Find where the given text appears and provide that cell's center as (X, Y) coordinate. 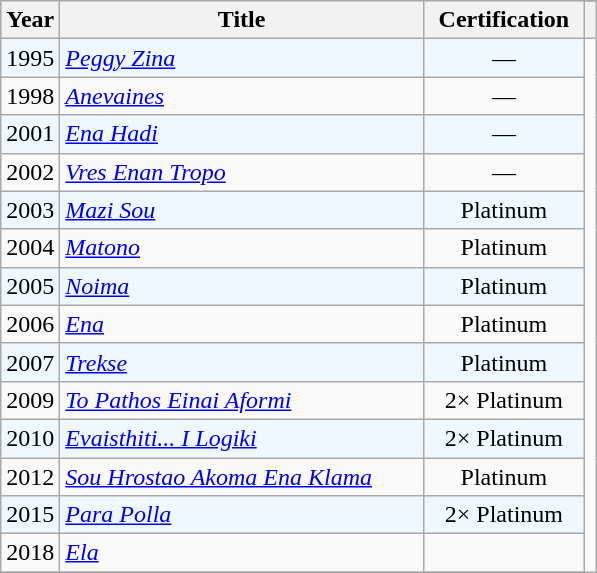
2006 (30, 324)
Mazi Sou (242, 210)
2002 (30, 172)
Vres Enan Tropo (242, 172)
2010 (30, 438)
2005 (30, 286)
Para Polla (242, 515)
Title (242, 20)
2001 (30, 134)
Year (30, 20)
2018 (30, 553)
2015 (30, 515)
1995 (30, 58)
Trekse (242, 362)
Ena Hadi (242, 134)
1998 (30, 96)
Sou Hrostao Akoma Ena Klama (242, 477)
To Pathos Einai Aformi (242, 400)
2009 (30, 400)
Matono (242, 248)
Peggy Zina (242, 58)
Anevaines (242, 96)
Ela (242, 553)
2012 (30, 477)
Certification (504, 20)
2003 (30, 210)
Ena (242, 324)
2007 (30, 362)
2004 (30, 248)
Evaisthiti... I Logiki (242, 438)
Noima (242, 286)
